Return the (X, Y) coordinate for the center point of the cell that contains the specified text.  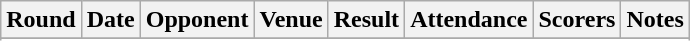
Date (110, 20)
Scorers (577, 20)
Result (366, 20)
Attendance (469, 20)
Round (41, 20)
Opponent (197, 20)
Venue (291, 20)
Notes (655, 20)
